Return the [X, Y] coordinate for the center point of the cell that contains the specified text.  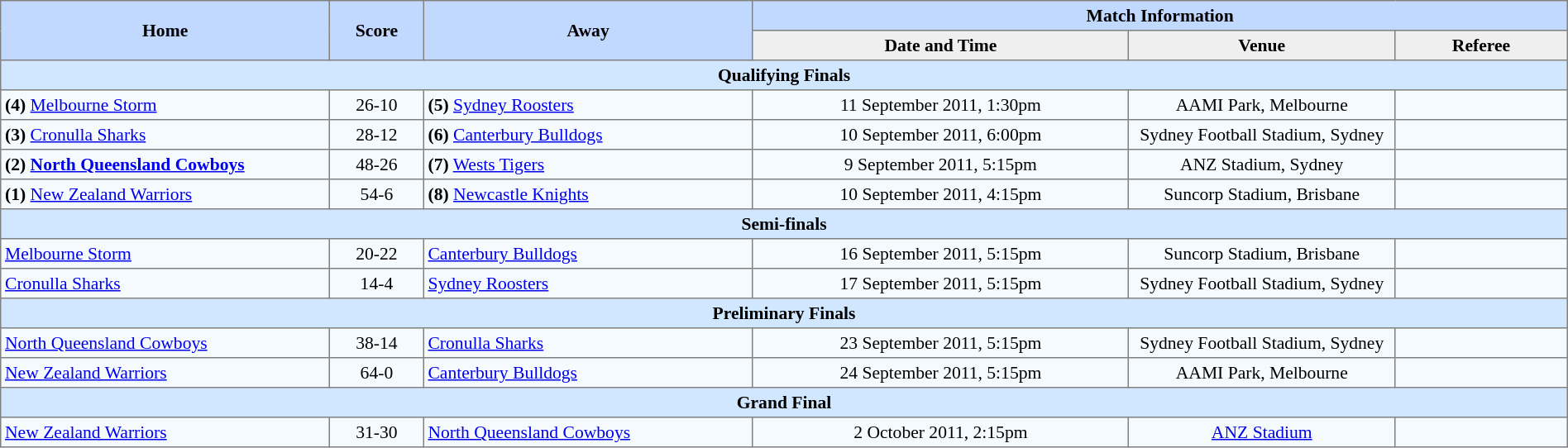
28-12 [377, 135]
48-26 [377, 164]
10 September 2011, 4:15pm [941, 194]
(4) Melbourne Storm [165, 105]
Referee [1481, 45]
10 September 2011, 6:00pm [941, 135]
Score [377, 31]
Melbourne Storm [165, 254]
2 October 2011, 2:15pm [941, 432]
ANZ Stadium [1262, 432]
(2) North Queensland Cowboys [165, 164]
(7) Wests Tigers [588, 164]
Away [588, 31]
Sydney Roosters [588, 284]
17 September 2011, 5:15pm [941, 284]
24 September 2011, 5:15pm [941, 373]
26-10 [377, 105]
31-30 [377, 432]
Grand Final [784, 403]
Match Information [1159, 16]
11 September 2011, 1:30pm [941, 105]
23 September 2011, 5:15pm [941, 343]
(1) New Zealand Warriors [165, 194]
Home [165, 31]
Semi-finals [784, 224]
64-0 [377, 373]
(3) Cronulla Sharks [165, 135]
38-14 [377, 343]
54-6 [377, 194]
Venue [1262, 45]
9 September 2011, 5:15pm [941, 164]
(8) Newcastle Knights [588, 194]
ANZ Stadium, Sydney [1262, 164]
Date and Time [941, 45]
14-4 [377, 284]
(6) Canterbury Bulldogs [588, 135]
16 September 2011, 5:15pm [941, 254]
20-22 [377, 254]
(5) Sydney Roosters [588, 105]
Qualifying Finals [784, 75]
Preliminary Finals [784, 313]
